Locate the cell with the specified text and output its (X, Y) center coordinate. 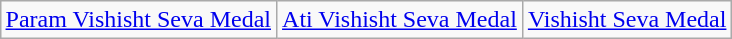
Param Vishisht Seva Medal (138, 20)
Ati Vishisht Seva Medal (400, 20)
Vishisht Seva Medal (627, 20)
